Detect which cell encompasses the target text, then output its [x, y] center coordinate. 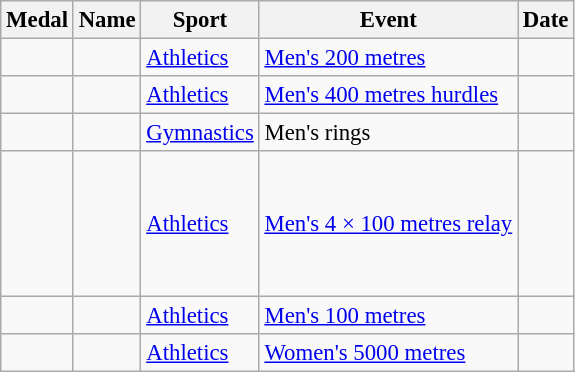
Men's 100 metres [388, 316]
Men's 400 metres hurdles [388, 95]
Men's 200 metres [388, 58]
Women's 5000 metres [388, 353]
Sport [200, 20]
Gymnastics [200, 133]
Medal [38, 20]
Date [546, 20]
Name [107, 20]
Men's 4 × 100 metres relay [388, 224]
Event [388, 20]
Men's rings [388, 133]
